Scan for the cell matching the given text and deliver its [x, y] coordinate at center. 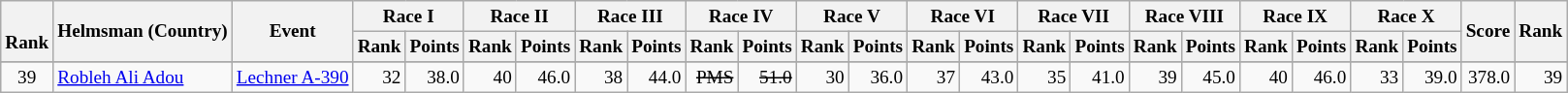
Race I [408, 16]
33 [1377, 77]
38.0 [434, 77]
Race VI [963, 16]
35 [1044, 77]
Race IX [1296, 16]
36.0 [878, 77]
378.0 [1488, 77]
Robleh Ali Adou [144, 77]
51.0 [767, 77]
Race VIII [1184, 16]
45.0 [1210, 77]
30 [822, 77]
Race II [519, 16]
Lechner A-390 [293, 77]
Race III [630, 16]
43.0 [989, 77]
Event [293, 31]
Race IV [741, 16]
Score [1488, 31]
41.0 [1100, 77]
38 [601, 77]
Race VII [1073, 16]
Race X [1406, 16]
37 [934, 77]
32 [379, 77]
Race V [851, 16]
39.0 [1432, 77]
Helmsman (Country) [144, 31]
44.0 [656, 77]
PMS [712, 77]
